Extract the (X, Y) coordinate from the center of the cell holding the provided text.  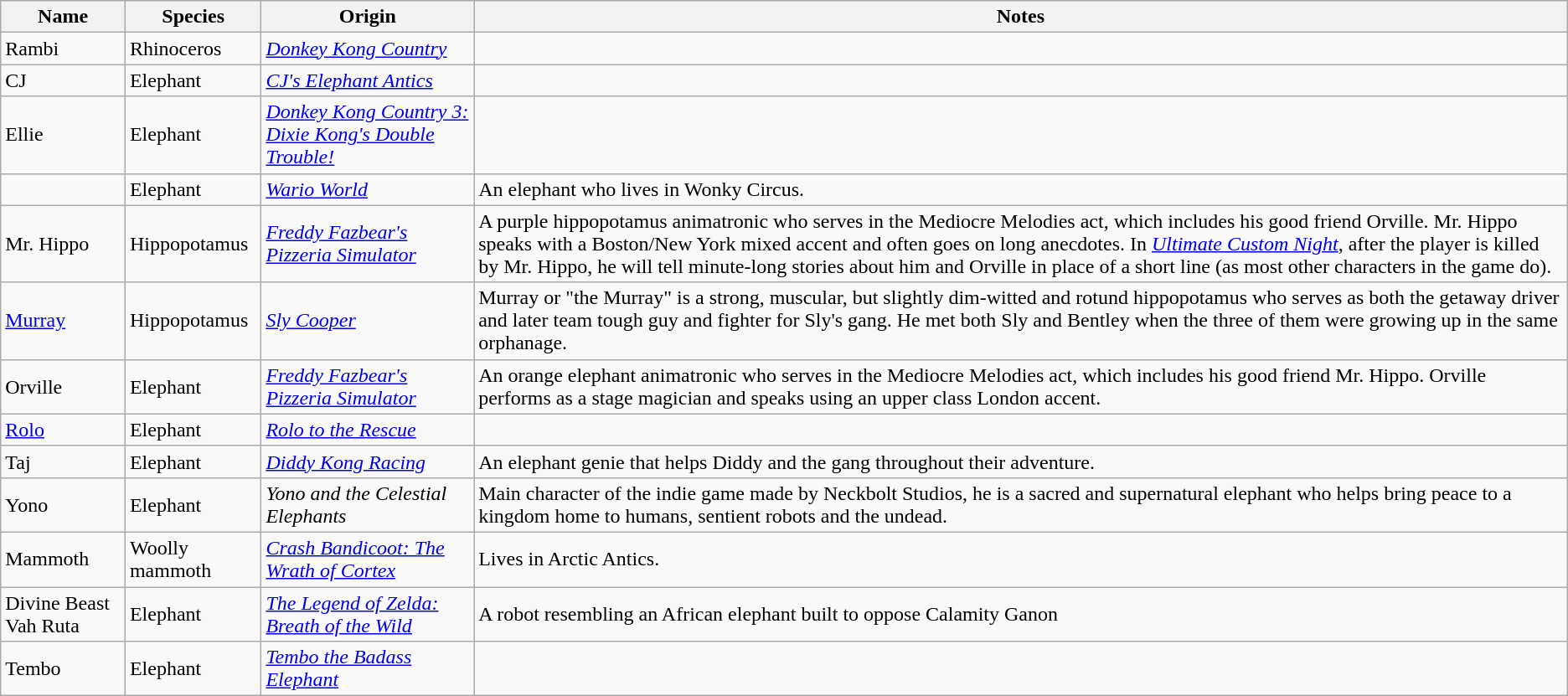
Rambi (64, 49)
Murray (64, 321)
Taj (64, 461)
Tembo the Badass Elephant (368, 668)
Crash Bandicoot: The Wrath of Cortex (368, 559)
Yono (64, 504)
Lives in Arctic Antics. (1021, 559)
An elephant genie that helps Diddy and the gang throughout their adventure. (1021, 461)
Woolly mammoth (193, 559)
Donkey Kong Country (368, 49)
Origin (368, 17)
Donkey Kong Country 3: Dixie Kong's Double Trouble! (368, 135)
Rolo (64, 430)
Yono and the Celestial Elephants (368, 504)
Sly Cooper (368, 321)
Divine Beast Vah Ruta (64, 613)
Mammoth (64, 559)
The Legend of Zelda: Breath of the Wild (368, 613)
CJ's Elephant Antics (368, 80)
Orville (64, 387)
Wario World (368, 189)
Tembo (64, 668)
Ellie (64, 135)
Rolo to the Rescue (368, 430)
Species (193, 17)
An elephant who lives in Wonky Circus. (1021, 189)
Rhinoceros (193, 49)
Mr. Hippo (64, 244)
Diddy Kong Racing (368, 461)
Notes (1021, 17)
CJ (64, 80)
Name (64, 17)
A robot resembling an African elephant built to oppose Calamity Ganon (1021, 613)
